Extract the (x, y) coordinate from the center of the cell holding the provided text.  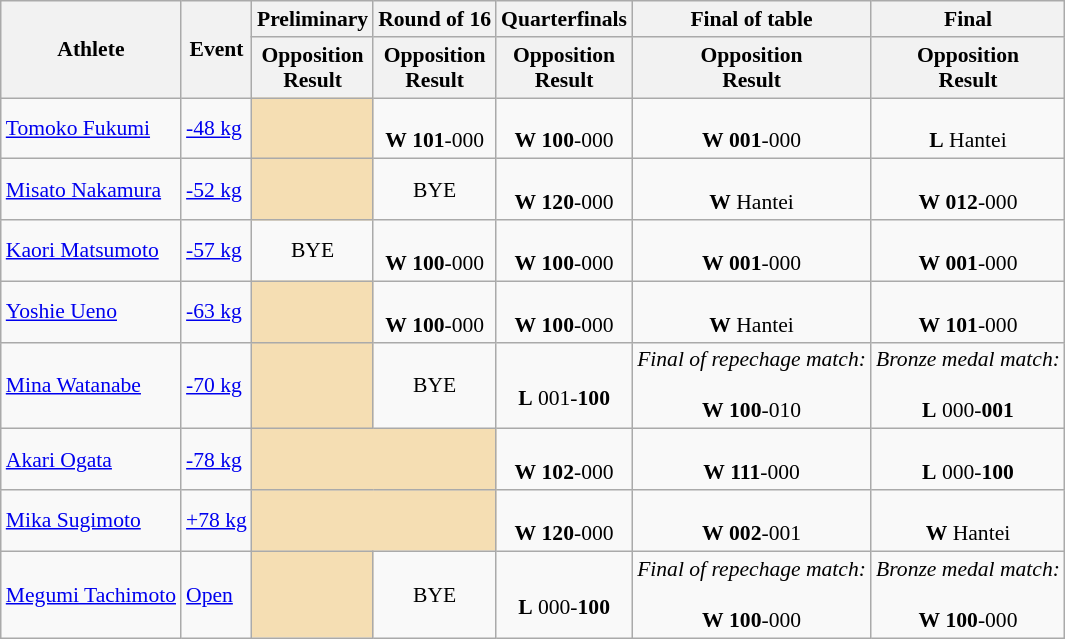
Mina Watanabe (91, 386)
-78 kg (216, 460)
-48 kg (216, 128)
Megumi Tachimoto (91, 594)
Bronze medal match:L 000-001 (968, 386)
Yoshie Ueno (91, 312)
W 102-000 (564, 460)
Round of 16 (434, 19)
Tomoko Fukumi (91, 128)
Misato Nakamura (91, 190)
Event (216, 50)
L Hantei (968, 128)
Final (968, 19)
Final of table (752, 19)
W 002-001 (752, 520)
-57 kg (216, 250)
-52 kg (216, 190)
Bronze medal match:W 100-000 (968, 594)
W 012-000 (968, 190)
Final of repechage match:W 100-010 (752, 386)
-63 kg (216, 312)
Preliminary (312, 19)
L 001-100 (564, 386)
Kaori Matsumoto (91, 250)
Athlete (91, 50)
+78 kg (216, 520)
Quarterfinals (564, 19)
Final of repechage match:W 100-000 (752, 594)
Akari Ogata (91, 460)
Open (216, 594)
-70 kg (216, 386)
Mika Sugimoto (91, 520)
W 111-000 (752, 460)
